From the cell containing the given text, extract its center point as (x, y) coordinate. 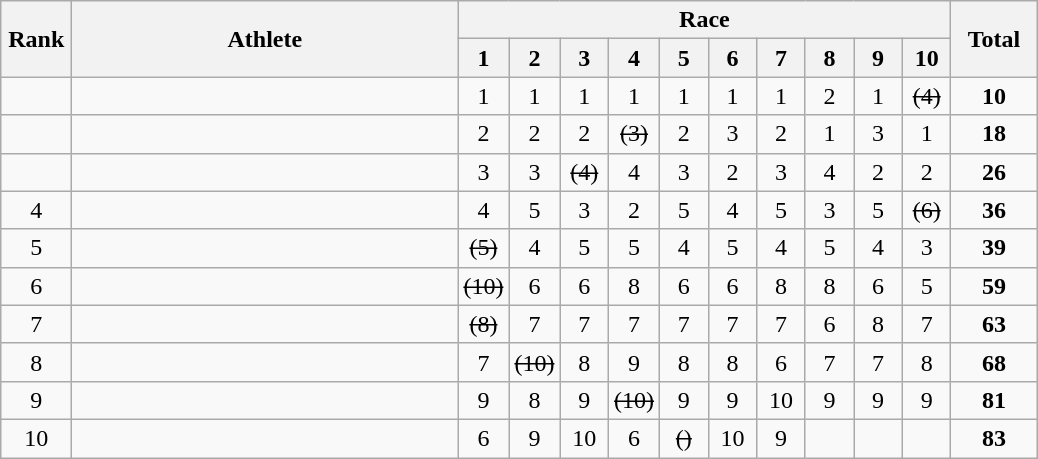
Race (704, 20)
39 (994, 248)
18 (994, 134)
68 (994, 362)
63 (994, 324)
() (684, 438)
83 (994, 438)
(8) (484, 324)
59 (994, 286)
Rank (36, 39)
Total (994, 39)
36 (994, 210)
81 (994, 400)
(5) (484, 248)
26 (994, 172)
Athlete (265, 39)
(6) (926, 210)
(3) (634, 134)
